Find where the given text appears and provide that cell's center as [X, Y] coordinate. 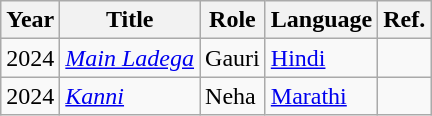
Hindi [321, 58]
Ref. [404, 20]
Language [321, 20]
Main Ladega [130, 58]
Gauri [233, 58]
Neha [233, 96]
Kanni [130, 96]
Role [233, 20]
Title [130, 20]
Year [30, 20]
Marathi [321, 96]
